Pinpoint the cell where the given text exists, returning its (x, y) midpoint coordinate. 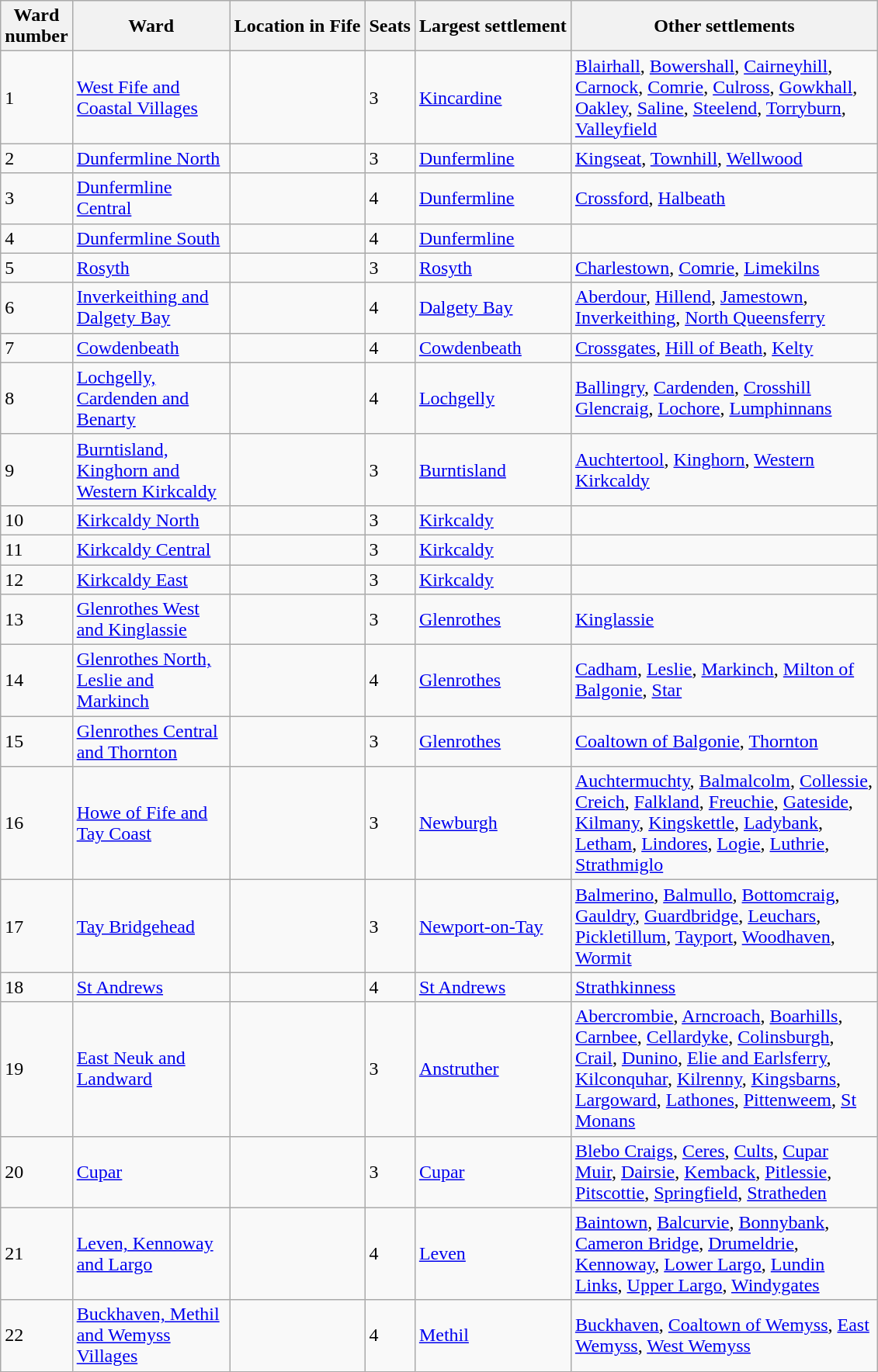
Buckhaven, Coaltown of Wemyss, East Wemyss, West Wemyss (724, 1336)
Dunfermline Central (151, 199)
13 (36, 619)
Leven, Kennoway and Largo (151, 1254)
Burntisland, Kinghorn and Western Kirkcaldy (151, 469)
Ward (151, 26)
Seats (390, 26)
19 (36, 1069)
Ballingry, Cardenden, Crosshill Glencraig, Lochore, Lumphinnans (724, 398)
East Neuk and Landward (151, 1069)
16 (36, 823)
15 (36, 742)
Lochgelly (492, 398)
Howe of Fife and Tay Coast (151, 823)
Dunfermline North (151, 158)
Methil (492, 1336)
7 (36, 348)
Dalgety Bay (492, 307)
11 (36, 549)
Anstruther (492, 1069)
Blairhall, Bowershall, Cairneyhill, Carnock, Comrie, Culross, Gowkhall, Oakley, Saline, Steelend, Torryburn, Valleyfield (724, 98)
Tay Bridgehead (151, 927)
6 (36, 307)
Leven (492, 1254)
Newburgh (492, 823)
Strathkinness (724, 987)
Glenrothes Central and Thornton (151, 742)
22 (36, 1336)
Kincardine (492, 98)
Auchtertool, Kinghorn, Western Kirkcaldy (724, 469)
Kingseat, Townhill, Wellwood (724, 158)
Location in Fife (297, 26)
Kirkcaldy East (151, 580)
Buckhaven, Methil and Wemyss Villages (151, 1336)
10 (36, 520)
5 (36, 268)
Crossford, Halbeath (724, 199)
8 (36, 398)
Glenrothes North, Leslie and Markinch (151, 681)
Burntisland (492, 469)
Blebo Craigs, Ceres, Cults, Cupar Muir, Dairsie, Kemback, Pitlessie, Pitscottie, Springfield, Stratheden (724, 1172)
Kirkcaldy Central (151, 549)
Dunfermline South (151, 238)
17 (36, 927)
Crossgates, Hill of Beath, Kelty (724, 348)
21 (36, 1254)
2 (36, 158)
West Fife and Coastal Villages (151, 98)
Wardnumber (36, 26)
Lochgelly, Cardenden and Benarty (151, 398)
Coaltown of Balgonie, Thornton (724, 742)
Inverkeithing and Dalgety Bay (151, 307)
Glenrothes West and Kinglassie (151, 619)
18 (36, 987)
9 (36, 469)
Newport-on-Tay (492, 927)
Largest settlement (492, 26)
Charlestown, Comrie, Limekilns (724, 268)
20 (36, 1172)
Aberdour, Hillend, Jamestown, Inverkeithing, North Queensferry (724, 307)
12 (36, 580)
14 (36, 681)
Balmerino, Balmullo, Bottomcraig, Gauldry, Guardbridge, Leuchars, Pickletillum, Tayport, Woodhaven, Wormit (724, 927)
Kinglassie (724, 619)
Cadham, Leslie, Markinch, Milton of Balgonie, Star (724, 681)
Kirkcaldy North (151, 520)
1 (36, 98)
Baintown, Balcurvie, Bonnybank, Cameron Bridge, Drumeldrie, Kennoway, Lower Largo, Lundin Links, Upper Largo, Windygates (724, 1254)
Other settlements (724, 26)
